Locate the cell with the specified text and output its [x, y] center coordinate. 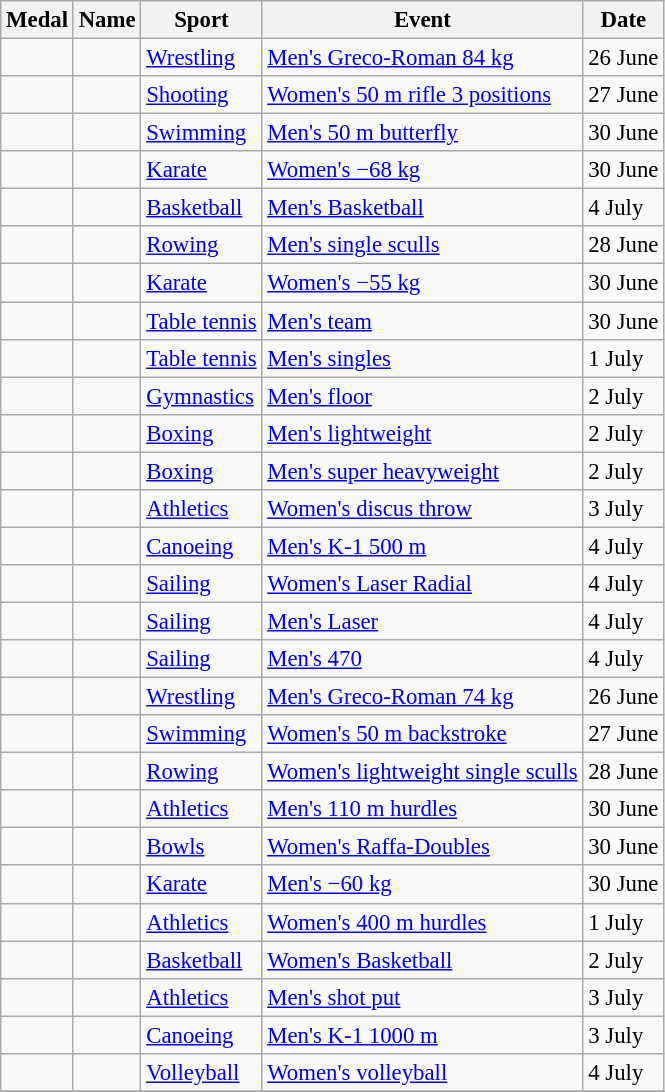
Men's 110 m hurdles [422, 809]
Men's Greco-Roman 84 kg [422, 58]
Women's −55 kg [422, 283]
Men's K-1 1000 m [422, 1035]
Men's single sculls [422, 245]
Women's −68 kg [422, 170]
Name [107, 20]
Shooting [202, 95]
Men's Basketball [422, 208]
Women's Laser Radial [422, 584]
Men's singles [422, 358]
Men's Laser [422, 621]
Women's 50 m backstroke [422, 734]
Men's K-1 500 m [422, 546]
Volleyball [202, 1073]
Women's 50 m rifle 3 positions [422, 95]
Gymnastics [202, 396]
Sport [202, 20]
Men's lightweight [422, 433]
Men's shot put [422, 997]
Women's discus throw [422, 509]
Men's 470 [422, 659]
Men's 50 m butterfly [422, 133]
Men's super heavyweight [422, 471]
Date [624, 20]
Women's Raffa-Doubles [422, 847]
Bowls [202, 847]
Men's −60 kg [422, 885]
Event [422, 20]
Women's 400 m hurdles [422, 922]
Women's volleyball [422, 1073]
Men's Greco-Roman 74 kg [422, 697]
Men's floor [422, 396]
Medal [38, 20]
Men's team [422, 321]
Women's Basketball [422, 960]
Women's lightweight single sculls [422, 772]
